Output the [X, Y] coordinate of the center of the cell containing the given text.  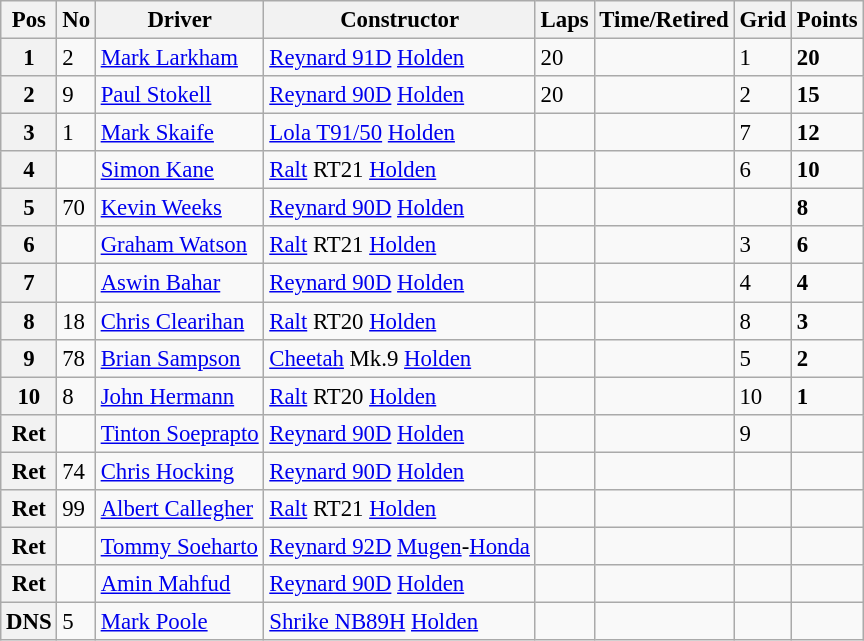
Albert Callegher [180, 509]
Driver [180, 20]
Graham Watson [180, 245]
Laps [564, 20]
Aswin Bahar [180, 283]
Pos [29, 20]
Mark Skaife [180, 133]
DNS [29, 621]
Brian Sampson [180, 358]
Simon Kane [180, 170]
Paul Stokell [180, 95]
Amin Mahfud [180, 584]
Lola T91/50 Holden [400, 133]
78 [76, 358]
Mark Poole [180, 621]
No [76, 20]
Tinton Soeprapto [180, 433]
18 [76, 321]
Grid [762, 20]
Points [828, 20]
Reynard 92D Mugen-Honda [400, 546]
Chris Clearihan [180, 321]
Tommy Soeharto [180, 546]
15 [828, 95]
Cheetah Mk.9 Holden [400, 358]
Reynard 91D Holden [400, 58]
70 [76, 208]
Shrike NB89H Holden [400, 621]
Mark Larkham [180, 58]
12 [828, 133]
99 [76, 509]
John Hermann [180, 396]
Constructor [400, 20]
Time/Retired [664, 20]
Kevin Weeks [180, 208]
74 [76, 471]
Chris Hocking [180, 471]
